Return (X, Y) of the center of cell containing provided text 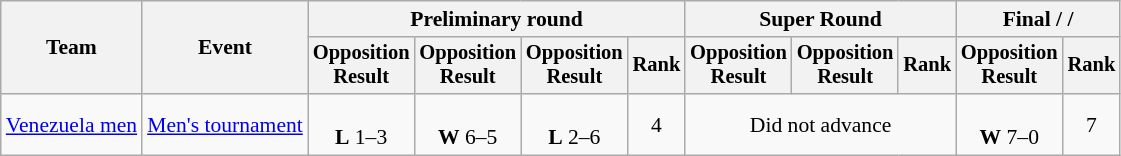
W 7–0 (1010, 124)
7 (1092, 124)
Venezuela men (72, 124)
Preliminary round (496, 19)
Event (225, 48)
4 (657, 124)
L 2–6 (574, 124)
Team (72, 48)
Super Round (820, 19)
Did not advance (820, 124)
W 6–5 (468, 124)
Final / / (1038, 19)
Men's tournament (225, 124)
L 1–3 (362, 124)
